Return the [X, Y] coordinate for the center point of the cell that contains the specified text.  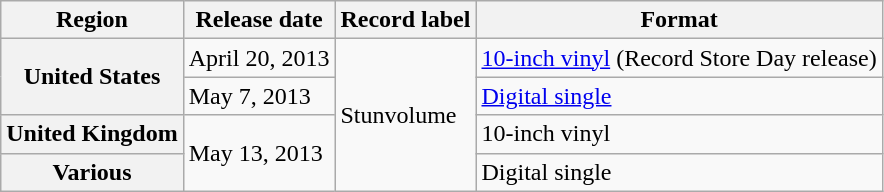
10-inch vinyl [679, 134]
Region [92, 20]
May 13, 2013 [259, 153]
Various [92, 172]
United Kingdom [92, 134]
Stunvolume [406, 115]
April 20, 2013 [259, 58]
United States [92, 77]
May 7, 2013 [259, 96]
10-inch vinyl (Record Store Day release) [679, 58]
Release date [259, 20]
Format [679, 20]
Record label [406, 20]
